Search for the cell housing the specified text and yield its (X, Y) center coordinate. 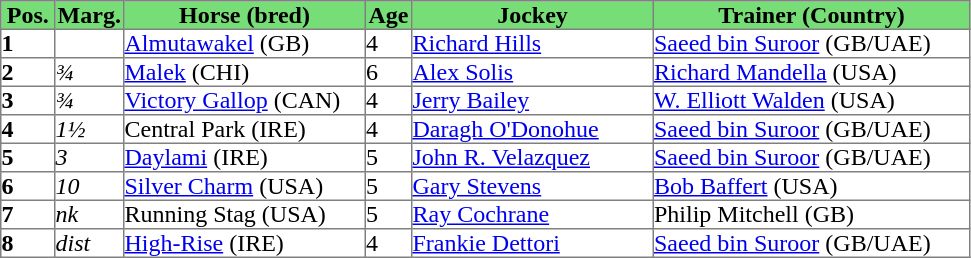
Philip Mitchell (GB) (811, 214)
dist (90, 243)
7 (28, 214)
Almutawakel (GB) (245, 43)
High-Rise (IRE) (245, 243)
Alex Solis (533, 72)
Malek (CHI) (245, 72)
Trainer (Country) (811, 15)
8 (28, 243)
Bob Baffert (USA) (811, 186)
10 (90, 186)
1½ (90, 129)
Running Stag (USA) (245, 214)
Jerry Bailey (533, 100)
Horse (bred) (245, 15)
Age (388, 15)
Victory Gallop (CAN) (245, 100)
1 (28, 43)
Daragh O'Donohue (533, 129)
Richard Hills (533, 43)
Gary Stevens (533, 186)
John R. Velazquez (533, 157)
nk (90, 214)
Central Park (IRE) (245, 129)
Marg. (90, 15)
Ray Cochrane (533, 214)
Daylami (IRE) (245, 157)
2 (28, 72)
Richard Mandella (USA) (811, 72)
Pos. (28, 15)
Jockey (533, 15)
W. Elliott Walden (USA) (811, 100)
Silver Charm (USA) (245, 186)
Frankie Dettori (533, 243)
